Detect which cell encompasses the target text, then output its [X, Y] center coordinate. 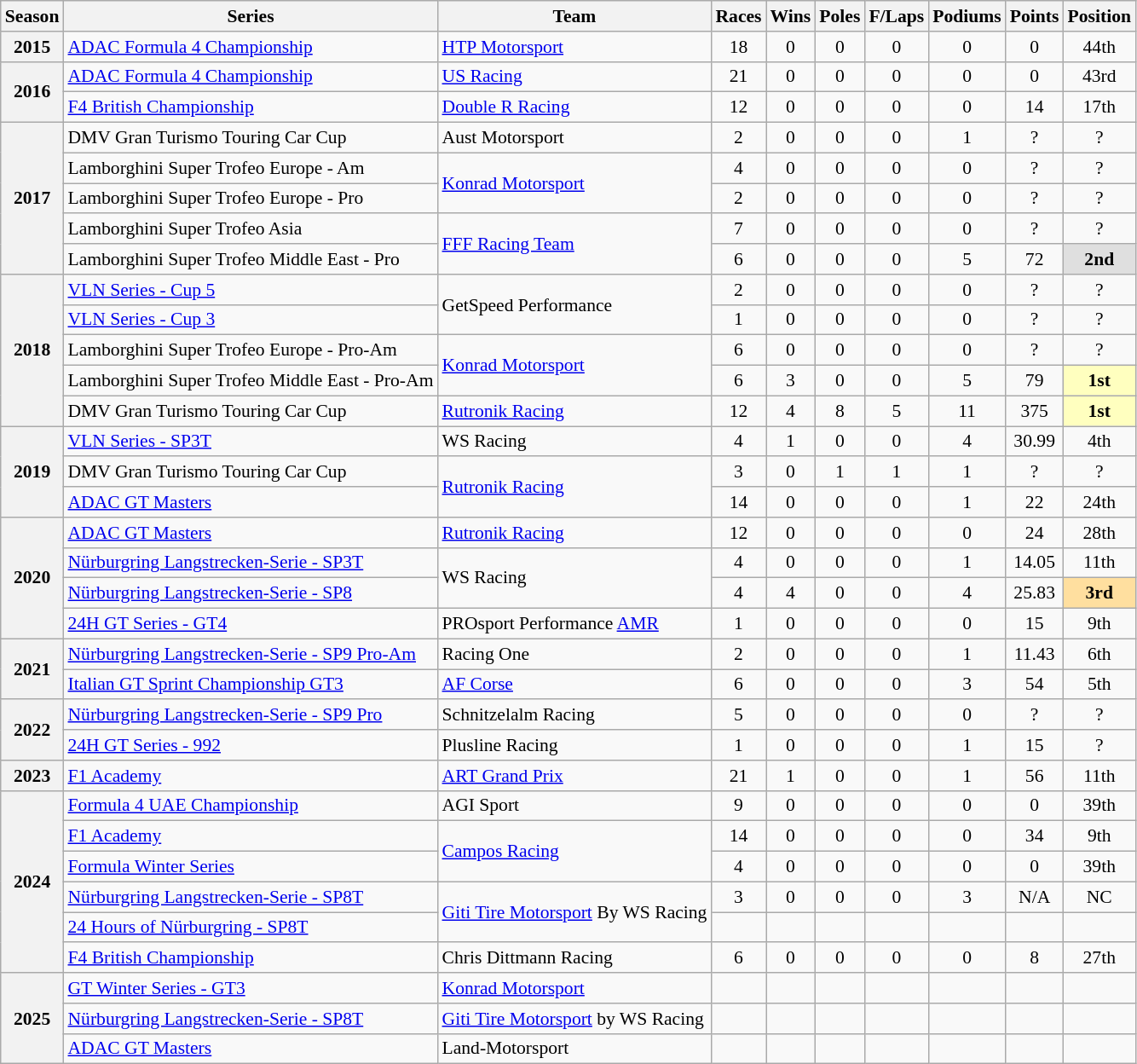
Double R Racing [574, 107]
6th [1099, 654]
4th [1099, 442]
Position [1099, 16]
Points [1035, 16]
VLN Series - SP3T [251, 442]
24 [1035, 533]
GetSpeed Performance [574, 305]
VLN Series - Cup 5 [251, 290]
US Racing [574, 77]
27th [1099, 958]
Lamborghini Super Trofeo Middle East - Pro-Am [251, 381]
2nd [1099, 259]
VLN Series - Cup 3 [251, 320]
F/Laps [897, 16]
2021 [32, 668]
22 [1035, 502]
Podiums [967, 16]
Team [574, 16]
Season [32, 16]
GT Winter Series - GT3 [251, 988]
N/A [1035, 897]
2024 [32, 882]
Schnitzelalm Racing [574, 715]
Formula Winter Series [251, 867]
PROsport Performance AMR [574, 624]
2025 [32, 1018]
11 [967, 411]
18 [738, 47]
Aust Motorsport [574, 138]
Nürburgring Langstrecken-Serie - SP3T [251, 563]
79 [1035, 381]
Giti Tire Motorsport By WS Racing [574, 912]
56 [1035, 776]
24 Hours of Nürburgring - SP8T [251, 928]
AF Corse [574, 685]
NC [1099, 897]
17th [1099, 107]
ART Grand Prix [574, 776]
2022 [32, 730]
24th [1099, 502]
72 [1035, 259]
375 [1035, 411]
Giti Tire Motorsport by WS Racing [574, 1019]
Land-Motorsport [574, 1049]
30.99 [1035, 442]
Nürburgring Langstrecken-Serie - SP9 Pro [251, 715]
2019 [32, 472]
AGI Sport [574, 806]
11.43 [1035, 654]
Series [251, 16]
Wins [791, 16]
FFF Racing Team [574, 244]
24H GT Series - 992 [251, 745]
Lamborghini Super Trofeo Europe - Pro [251, 199]
14.05 [1035, 563]
2016 [32, 92]
2020 [32, 578]
25.83 [1035, 593]
2023 [32, 776]
Plusline Racing [574, 745]
7 [738, 229]
Italian GT Sprint Championship GT3 [251, 685]
2015 [32, 47]
28th [1099, 533]
Lamborghini Super Trofeo Asia [251, 229]
44th [1099, 47]
9 [738, 806]
Poles [840, 16]
Races [738, 16]
34 [1035, 836]
Nürburgring Langstrecken-Serie - SP9 Pro-Am [251, 654]
Chris Dittmann Racing [574, 958]
Campos Racing [574, 851]
43rd [1099, 77]
2017 [32, 199]
HTP Motorsport [574, 47]
54 [1035, 685]
3rd [1099, 593]
2018 [32, 350]
24H GT Series - GT4 [251, 624]
5th [1099, 685]
Lamborghini Super Trofeo Europe - Pro-Am [251, 350]
Lamborghini Super Trofeo Middle East - Pro [251, 259]
Racing One [574, 654]
Lamborghini Super Trofeo Europe - Am [251, 168]
Formula 4 UAE Championship [251, 806]
Nürburgring Langstrecken-Serie - SP8 [251, 593]
